Locate the cell with the specified text and output its [x, y] center coordinate. 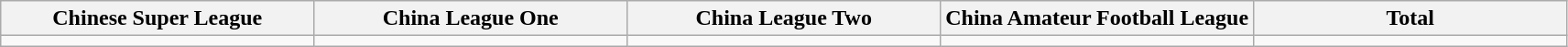
Total [1410, 18]
China Amateur Football League [1097, 18]
China League One [471, 18]
China League Two [784, 18]
Chinese Super League [158, 18]
